Output the (X, Y) coordinate of the center of the cell containing the given text.  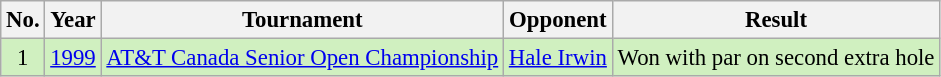
Opponent (558, 20)
Won with par on second extra hole (776, 58)
Hale Irwin (558, 58)
AT&T Canada Senior Open Championship (302, 58)
No. (23, 20)
Year (73, 20)
1999 (73, 58)
Tournament (302, 20)
1 (23, 58)
Result (776, 20)
